Return [x, y] of the center of cell containing provided text 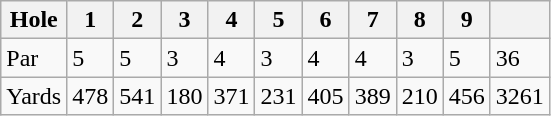
36 [520, 58]
6 [326, 20]
8 [420, 20]
405 [326, 96]
541 [138, 96]
1 [90, 20]
7 [372, 20]
9 [466, 20]
2 [138, 20]
Hole [34, 20]
Yards [34, 96]
231 [278, 96]
180 [184, 96]
210 [420, 96]
3261 [520, 96]
389 [372, 96]
Par [34, 58]
456 [466, 96]
371 [232, 96]
478 [90, 96]
